Pinpoint the cell where the given text exists, returning its [X, Y] midpoint coordinate. 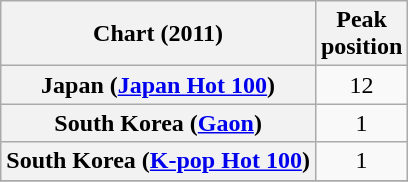
Peakposition [361, 34]
South Korea (K-pop Hot 100) [158, 161]
Japan (Japan Hot 100) [158, 85]
12 [361, 85]
Chart (2011) [158, 34]
South Korea (Gaon) [158, 123]
